For the text-containing cell, return its midpoint in [x, y] coordinate format. 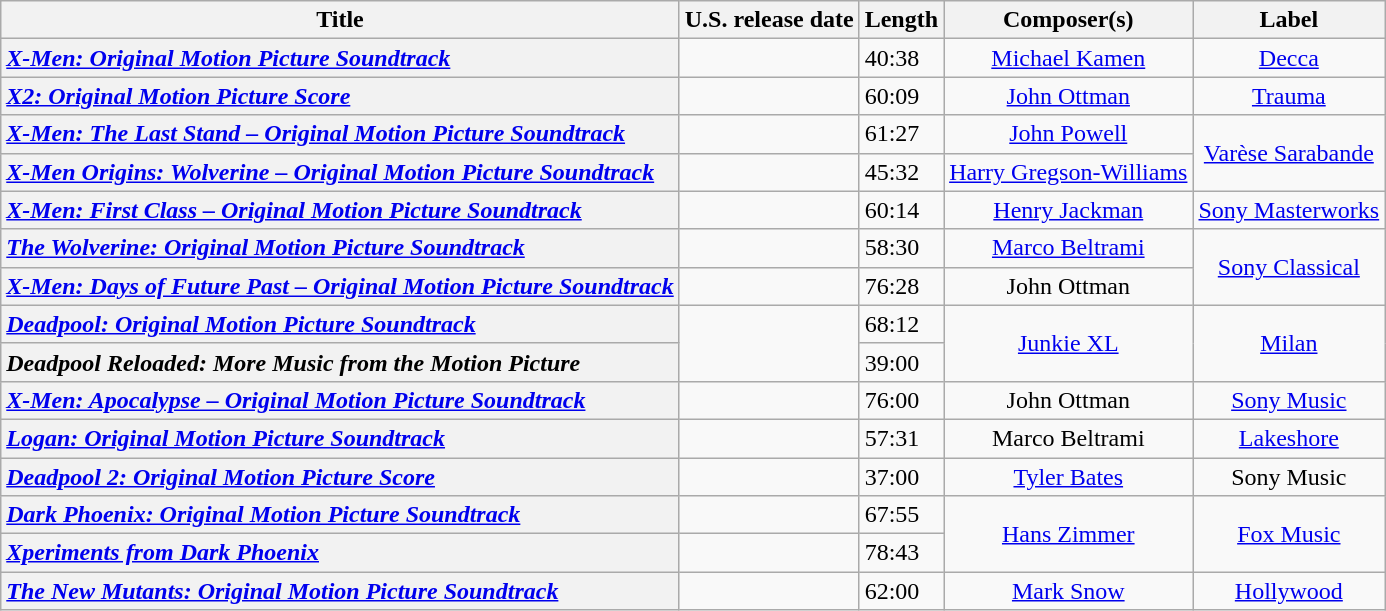
68:12 [901, 324]
X-Men: Days of Future Past – Original Motion Picture Soundtrack [340, 286]
62:00 [901, 591]
39:00 [901, 362]
40:38 [901, 58]
The New Mutants: Original Motion Picture Soundtrack [340, 591]
X-Men: Original Motion Picture Soundtrack [340, 58]
67:55 [901, 515]
Deadpool Reloaded: More Music from the Motion Picture [340, 362]
U.S. release date [769, 20]
Tyler Bates [1068, 477]
Henry Jackman [1068, 210]
Hollywood [1289, 591]
Lakeshore [1289, 438]
Hans Zimmer [1068, 534]
Deadpool: Original Motion Picture Soundtrack [340, 324]
Xperiments from Dark Phoenix [340, 553]
Milan [1289, 343]
Mark Snow [1068, 591]
Dark Phoenix: Original Motion Picture Soundtrack [340, 515]
Deadpool 2: Original Motion Picture Score [340, 477]
Length [901, 20]
X-Men: The Last Stand – Original Motion Picture Soundtrack [340, 134]
Decca [1289, 58]
Label [1289, 20]
Title [340, 20]
Logan: Original Motion Picture Soundtrack [340, 438]
John Powell [1068, 134]
X-Men: First Class – Original Motion Picture Soundtrack [340, 210]
Varèse Sarabande [1289, 153]
60:14 [901, 210]
37:00 [901, 477]
Trauma [1289, 96]
76:28 [901, 286]
X-Men: Apocalypse – Original Motion Picture Soundtrack [340, 400]
58:30 [901, 248]
76:00 [901, 400]
X-Men Origins: Wolverine – Original Motion Picture Soundtrack [340, 172]
60:09 [901, 96]
The Wolverine: Original Motion Picture Soundtrack [340, 248]
X2: Original Motion Picture Score [340, 96]
Harry Gregson-Williams [1068, 172]
Sony Masterworks [1289, 210]
Michael Kamen [1068, 58]
Composer(s) [1068, 20]
45:32 [901, 172]
57:31 [901, 438]
78:43 [901, 553]
61:27 [901, 134]
Junkie XL [1068, 343]
Sony Classical [1289, 267]
Fox Music [1289, 534]
